Scan for the cell matching the given text and deliver its [x, y] coordinate at center. 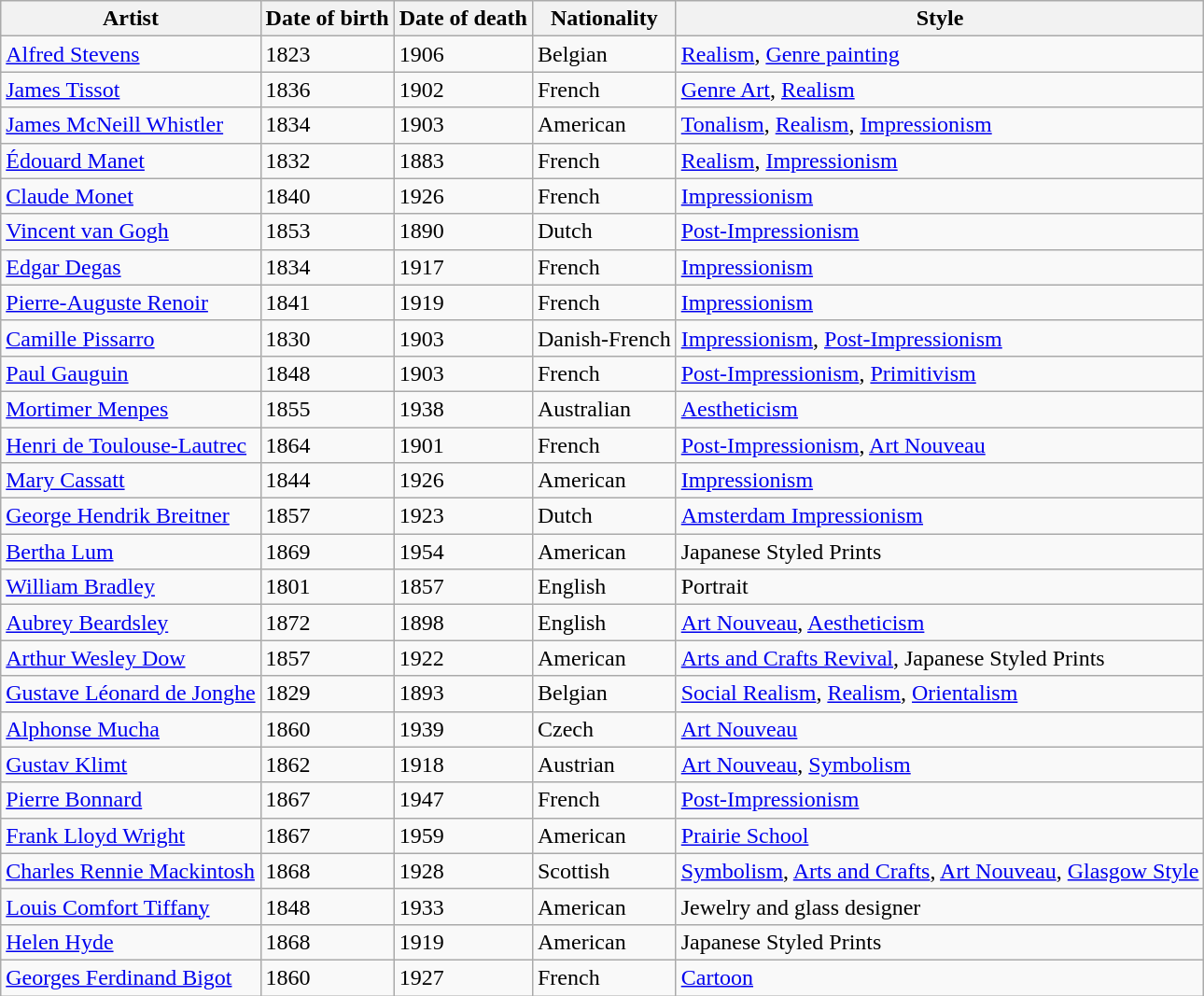
1933 [463, 906]
Czech [604, 729]
1832 [327, 161]
1801 [327, 587]
William Bradley [131, 587]
1898 [463, 623]
Date of death [463, 19]
Australian [604, 409]
Symbolism, Arts and Crafts, Art Nouveau, Glasgow Style [940, 871]
Gustave Léonard de Jonghe [131, 694]
Post-Impressionism, Art Nouveau [940, 445]
Frank Lloyd Wright [131, 835]
Art Nouveau, Symbolism [940, 765]
Charles Rennie Mackintosh [131, 871]
Artist [131, 19]
1902 [463, 90]
Édouard Manet [131, 161]
Portrait [940, 587]
1844 [327, 481]
Tonalism, Realism, Impressionism [940, 125]
Arts and Crafts Revival, Japanese Styled Prints [940, 658]
Scottish [604, 871]
Alfred Stevens [131, 54]
Pierre-Auguste Renoir [131, 302]
Nationality [604, 19]
1901 [463, 445]
1922 [463, 658]
Art Nouveau, Aestheticism [940, 623]
1947 [463, 800]
Henri de Toulouse-Lautrec [131, 445]
Vincent van Gogh [131, 231]
1853 [327, 231]
Date of birth [327, 19]
1872 [327, 623]
Amsterdam Impressionism [940, 516]
Genre Art, Realism [940, 90]
Edgar Degas [131, 267]
1927 [463, 977]
1938 [463, 409]
Cartoon [940, 977]
James Tissot [131, 90]
Georges Ferdinand Bigot [131, 977]
1954 [463, 552]
Louis Comfort Tiffany [131, 906]
1917 [463, 267]
Pierre Bonnard [131, 800]
Helen Hyde [131, 942]
1883 [463, 161]
Style [940, 19]
Arthur Wesley Dow [131, 658]
Realism, Genre painting [940, 54]
Austrian [604, 765]
Mortimer Menpes [131, 409]
Prairie School [940, 835]
1830 [327, 338]
1864 [327, 445]
1840 [327, 196]
1928 [463, 871]
1862 [327, 765]
Camille Pissarro [131, 338]
1841 [327, 302]
1923 [463, 516]
1890 [463, 231]
Art Nouveau [940, 729]
Bertha Lum [131, 552]
1959 [463, 835]
1918 [463, 765]
1893 [463, 694]
1939 [463, 729]
Mary Cassatt [131, 481]
Paul Gauguin [131, 373]
George Hendrik Breitner [131, 516]
Danish-French [604, 338]
Social Realism, Realism, Orientalism [940, 694]
James McNeill Whistler [131, 125]
Jewelry and glass designer [940, 906]
1906 [463, 54]
1869 [327, 552]
Gustav Klimt [131, 765]
Post-Impressionism, Primitivism [940, 373]
1855 [327, 409]
Impressionism, Post-Impressionism [940, 338]
Alphonse Mucha [131, 729]
Realism, Impressionism [940, 161]
Aestheticism [940, 409]
1829 [327, 694]
Aubrey Beardsley [131, 623]
Claude Monet [131, 196]
1823 [327, 54]
1836 [327, 90]
